Provide the [x, y] coordinate of the cell's center where the given text is located.  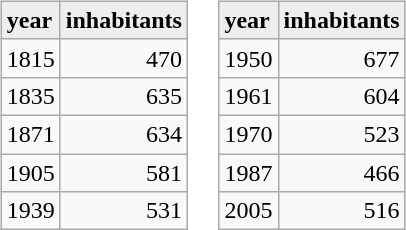
1961 [248, 96]
635 [124, 96]
581 [124, 173]
1939 [30, 211]
677 [342, 58]
634 [124, 134]
1835 [30, 96]
470 [124, 58]
516 [342, 211]
1987 [248, 173]
531 [124, 211]
604 [342, 96]
2005 [248, 211]
1970 [248, 134]
466 [342, 173]
1905 [30, 173]
1871 [30, 134]
1815 [30, 58]
1950 [248, 58]
523 [342, 134]
